Determine the (x, y) coordinate at the center of the cell enclosing the given text.  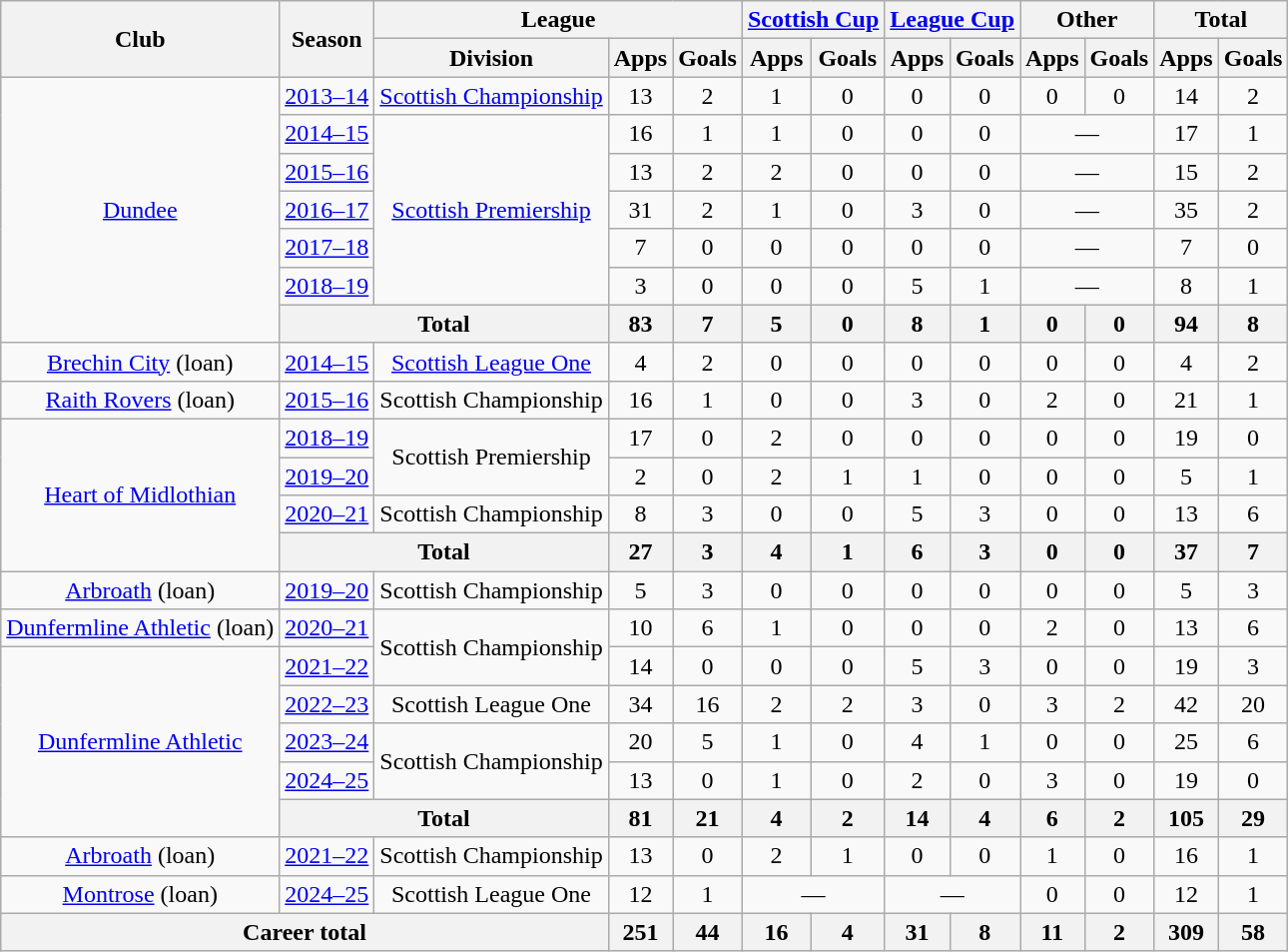
2017–18 (327, 248)
Raith Rovers (loan) (140, 400)
10 (640, 628)
105 (1186, 818)
Dunfermline Athletic (140, 742)
2013–14 (327, 96)
11 (1052, 932)
2016–17 (327, 210)
Brechin City (loan) (140, 362)
83 (640, 324)
251 (640, 932)
2022–23 (327, 704)
Scottish Cup (813, 20)
81 (640, 818)
Dunfermline Athletic (loan) (140, 628)
League (559, 20)
29 (1253, 818)
34 (640, 704)
42 (1186, 704)
Montrose (loan) (140, 894)
309 (1186, 932)
27 (640, 552)
37 (1186, 552)
Division (491, 58)
35 (1186, 210)
League Cup (953, 20)
Season (327, 39)
25 (1186, 742)
44 (708, 932)
94 (1186, 324)
Other (1087, 20)
Heart of Midlothian (140, 494)
Career total (305, 932)
15 (1186, 172)
Dundee (140, 210)
2023–24 (327, 742)
Club (140, 39)
58 (1253, 932)
